Determine the (x, y) coordinate at the center of the cell enclosing the given text.  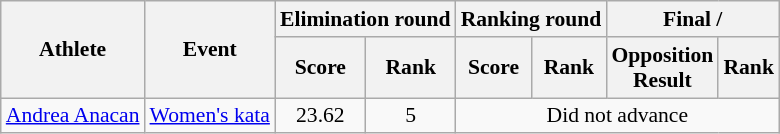
5 (411, 116)
Women's kata (210, 116)
Final / (692, 19)
23.62 (320, 116)
Did not advance (618, 116)
OppositionResult (662, 68)
Athlete (73, 50)
Ranking round (532, 19)
Event (210, 50)
Elimination round (366, 19)
Andrea Anacan (73, 116)
